Return the [X, Y] coordinate for the center point of the cell that contains the specified text.  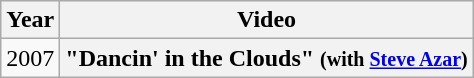
Video [267, 20]
"Dancin' in the Clouds" (with Steve Azar) [267, 58]
2007 [30, 58]
Year [30, 20]
